Pinpoint the cell where the given text exists, returning its (x, y) midpoint coordinate. 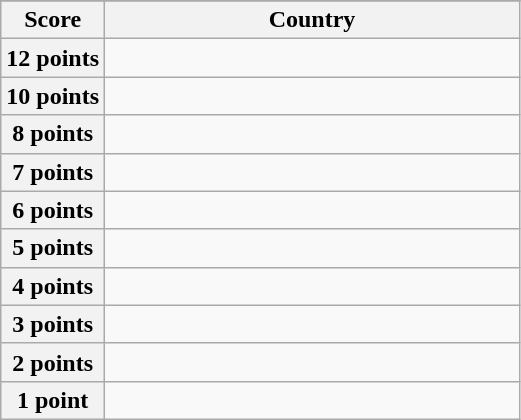
5 points (53, 248)
2 points (53, 362)
4 points (53, 286)
1 point (53, 400)
12 points (53, 58)
3 points (53, 324)
10 points (53, 96)
8 points (53, 134)
6 points (53, 210)
Country (312, 20)
7 points (53, 172)
Score (53, 20)
